Return the (X, Y) coordinate for the center point of the cell that contains the specified text.  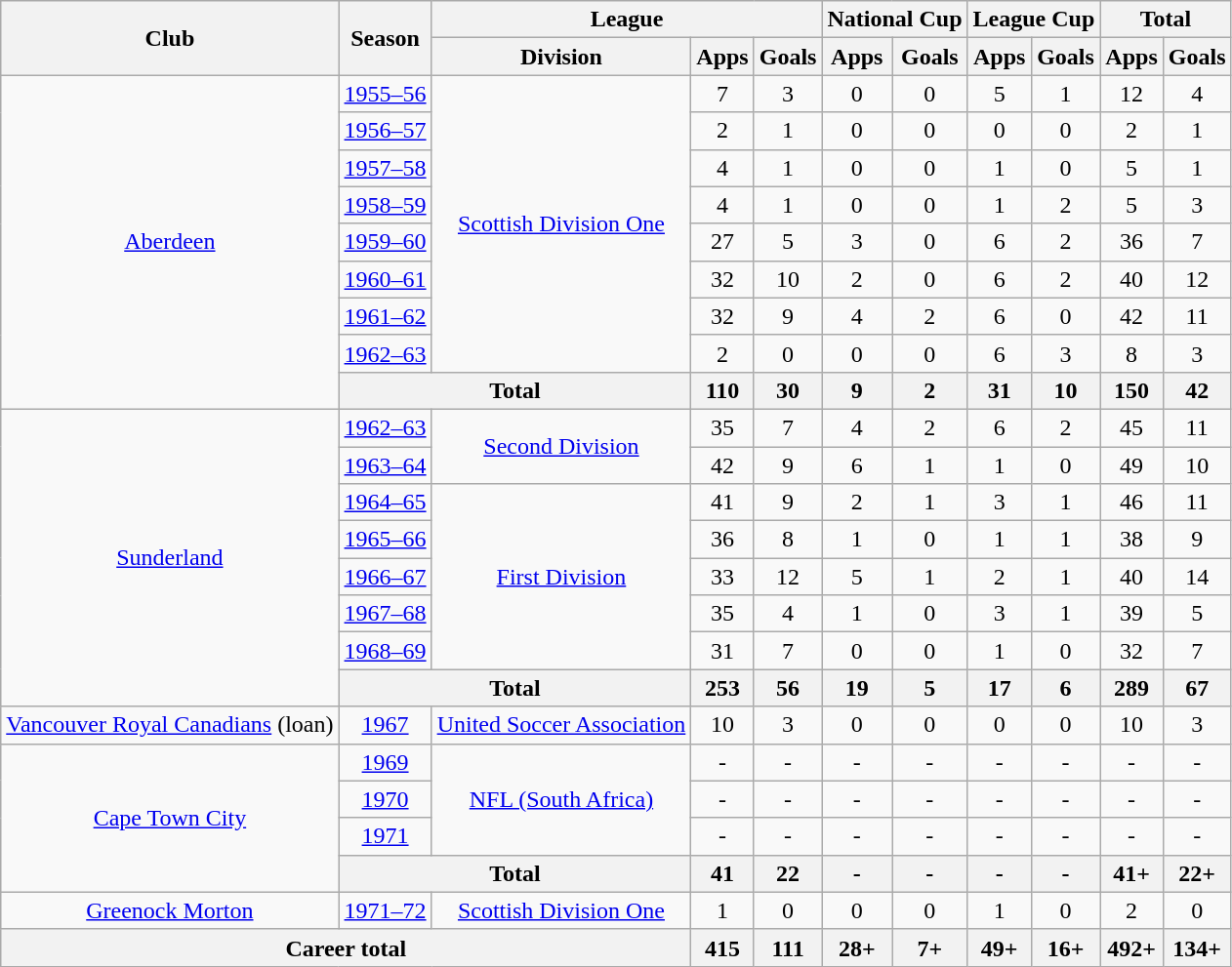
1966–67 (385, 577)
28+ (857, 947)
Greenock Morton (170, 910)
1960–61 (385, 279)
30 (788, 390)
1968–69 (385, 651)
1956–57 (385, 131)
56 (788, 688)
National Cup (894, 20)
14 (1197, 577)
492+ (1131, 947)
Cape Town City (170, 818)
1970 (385, 799)
First Division (561, 577)
67 (1197, 688)
1971 (385, 836)
22+ (1197, 873)
Career total (346, 947)
United Soccer Association (561, 725)
1959–60 (385, 242)
27 (722, 242)
League Cup (1034, 20)
League (627, 20)
Second Division (561, 446)
41+ (1131, 873)
17 (1000, 688)
1965–66 (385, 540)
1955–56 (385, 94)
253 (722, 688)
45 (1131, 427)
150 (1131, 390)
Aberdeen (170, 242)
Club (170, 38)
7+ (930, 947)
39 (1131, 614)
1969 (385, 762)
1958–59 (385, 205)
38 (1131, 540)
49 (1131, 465)
1967 (385, 725)
1961–62 (385, 316)
1957–58 (385, 168)
134+ (1197, 947)
19 (857, 688)
46 (1131, 503)
Sunderland (170, 557)
289 (1131, 688)
Division (561, 57)
22 (788, 873)
1963–64 (385, 465)
33 (722, 577)
NFL (South Africa) (561, 799)
49+ (1000, 947)
110 (722, 390)
16+ (1066, 947)
415 (722, 947)
Season (385, 38)
1964–65 (385, 503)
1971–72 (385, 910)
Vancouver Royal Canadians (loan) (170, 725)
111 (788, 947)
1967–68 (385, 614)
